Pinpoint the cell where the given text exists, returning its (X, Y) midpoint coordinate. 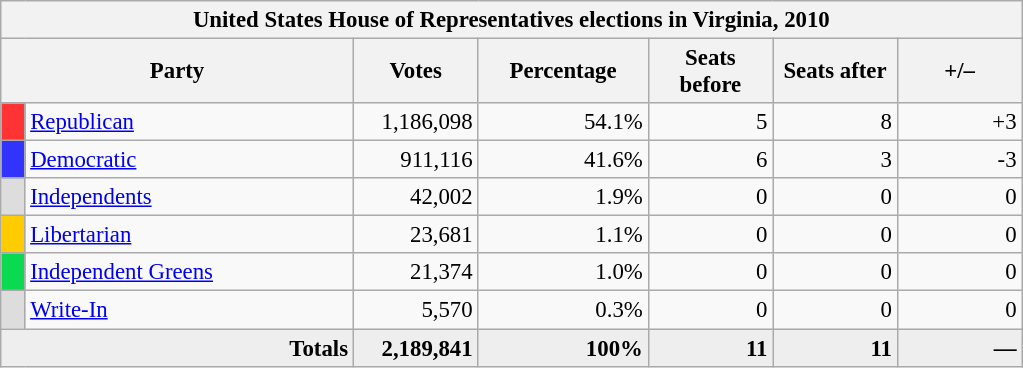
+/– (960, 72)
Democratic (189, 160)
42,002 (416, 197)
Totals (178, 348)
21,374 (416, 273)
3 (836, 160)
1.9% (563, 197)
911,116 (416, 160)
+3 (960, 122)
41.6% (563, 160)
0.3% (563, 310)
Votes (416, 72)
United States House of Representatives elections in Virginia, 2010 (512, 20)
Republican (189, 122)
Party (178, 72)
5,570 (416, 310)
8 (836, 122)
6 (710, 160)
54.1% (563, 122)
Write-In (189, 310)
Percentage (563, 72)
Independent Greens (189, 273)
23,681 (416, 235)
100% (563, 348)
1.0% (563, 273)
1.1% (563, 235)
Seats after (836, 72)
Libertarian (189, 235)
Seats before (710, 72)
2,189,841 (416, 348)
1,186,098 (416, 122)
5 (710, 122)
-3 (960, 160)
— (960, 348)
Independents (189, 197)
